Capture the cell that displays the provided text and extract its [X, Y] central coordinate. 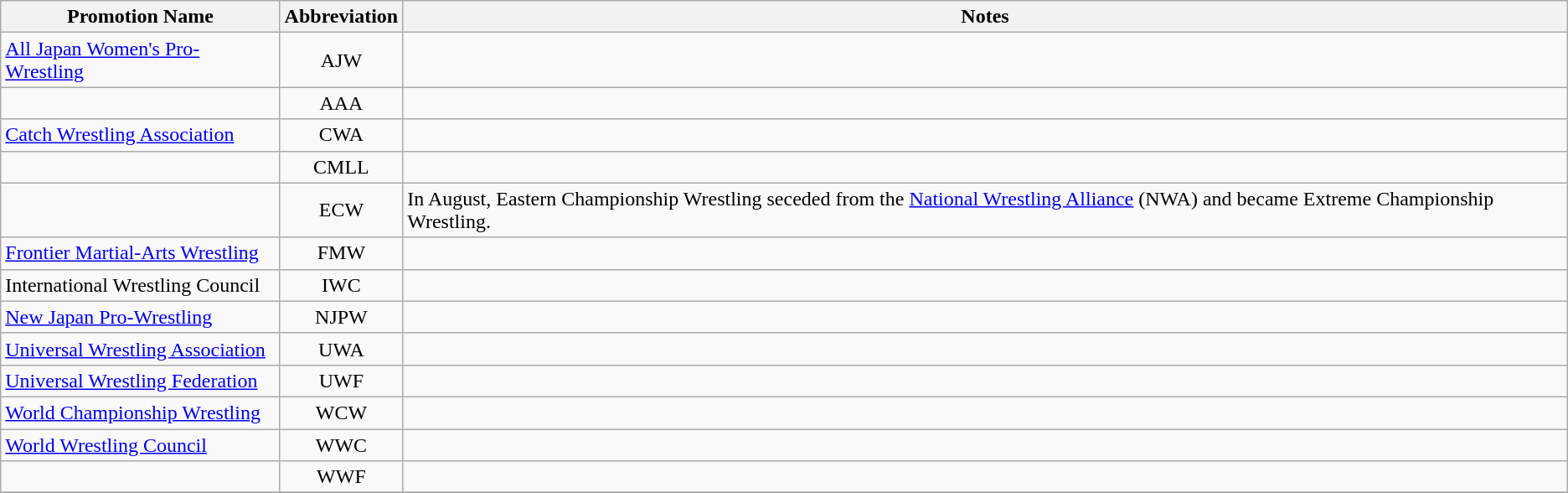
Abbreviation [342, 17]
World Championship Wrestling [141, 413]
AJW [342, 60]
UWF [342, 381]
FMW [342, 253]
World Wrestling Council [141, 445]
Catch Wrestling Association [141, 135]
UWA [342, 349]
AAA [342, 103]
Frontier Martial-Arts Wrestling [141, 253]
Notes [985, 17]
Universal Wrestling Association [141, 349]
IWC [342, 285]
Promotion Name [141, 17]
NJPW [342, 317]
WWC [342, 445]
In August, Eastern Championship Wrestling seceded from the National Wrestling Alliance (NWA) and became Extreme Championship Wrestling. [985, 210]
Universal Wrestling Federation [141, 381]
CWA [342, 135]
CMLL [342, 167]
All Japan Women's Pro-Wrestling [141, 60]
International Wrestling Council [141, 285]
ECW [342, 210]
New Japan Pro-Wrestling [141, 317]
WCW [342, 413]
WWF [342, 477]
